Extract the (x, y) coordinate from the center of the cell holding the provided text.  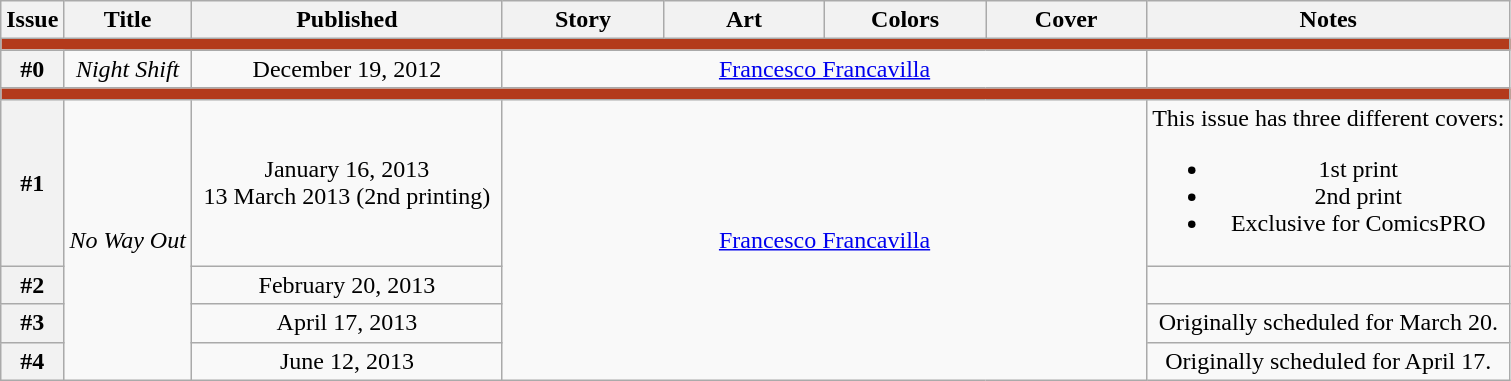
Cover (1066, 20)
No Way Out (128, 240)
February 20, 2013 (346, 285)
#2 (32, 285)
#0 (32, 69)
Title (128, 20)
Story (582, 20)
Night Shift (128, 69)
#1 (32, 182)
Published (346, 20)
#4 (32, 361)
Colors (906, 20)
June 12, 2013 (346, 361)
#3 (32, 323)
April 17, 2013 (346, 323)
January 16, 201313 March 2013 (2nd printing) (346, 182)
Notes (1328, 20)
Art (744, 20)
This issue has three different covers:1st print2nd printExclusive for ComicsPRO (1328, 182)
December 19, 2012 (346, 69)
Issue (32, 20)
Originally scheduled for April 17. (1328, 361)
Originally scheduled for March 20. (1328, 323)
